Detect which cell encompasses the target text, then output its (x, y) center coordinate. 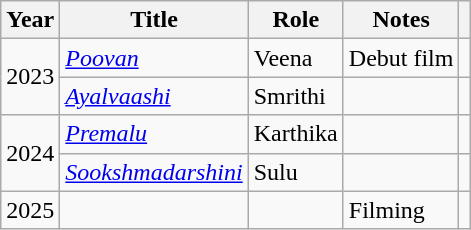
Sulu (296, 172)
2023 (30, 77)
Premalu (154, 134)
Debut film (401, 58)
Year (30, 20)
2025 (30, 210)
Sookshmadarshini (154, 172)
Veena (296, 58)
Filming (401, 210)
Ayalvaashi (154, 96)
Smrithi (296, 96)
Role (296, 20)
2024 (30, 153)
Title (154, 20)
Notes (401, 20)
Karthika (296, 134)
Poovan (154, 58)
